Locate the cell with the specified text and output its [X, Y] center coordinate. 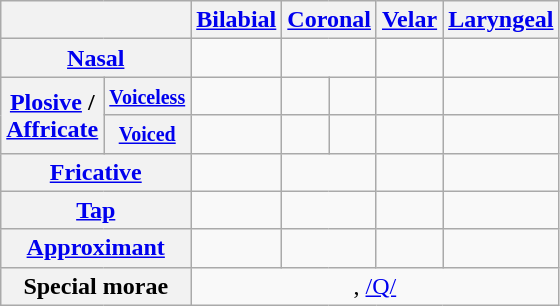
Laryngeal [501, 20]
Approximant [96, 248]
Bilabial [236, 20]
Tap [96, 210]
Nasal [96, 58]
, /Q/ [375, 286]
Fricative [96, 172]
Voiceless [148, 96]
Velar [409, 20]
Coronal [330, 20]
Voiced [148, 134]
Special morae [96, 286]
Plosive /Affricate [52, 115]
